For the text-containing cell, return its midpoint in (x, y) coordinate format. 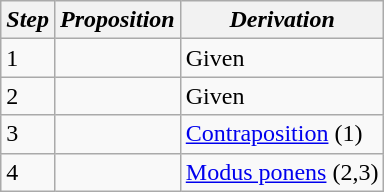
Contraposition (1) (282, 134)
1 (28, 58)
Step (28, 20)
3 (28, 134)
Modus ponens (2,3) (282, 172)
2 (28, 96)
Proposition (117, 20)
4 (28, 172)
Derivation (282, 20)
